Identify which cell holds the provided text, then report its [x, y] central coordinate. 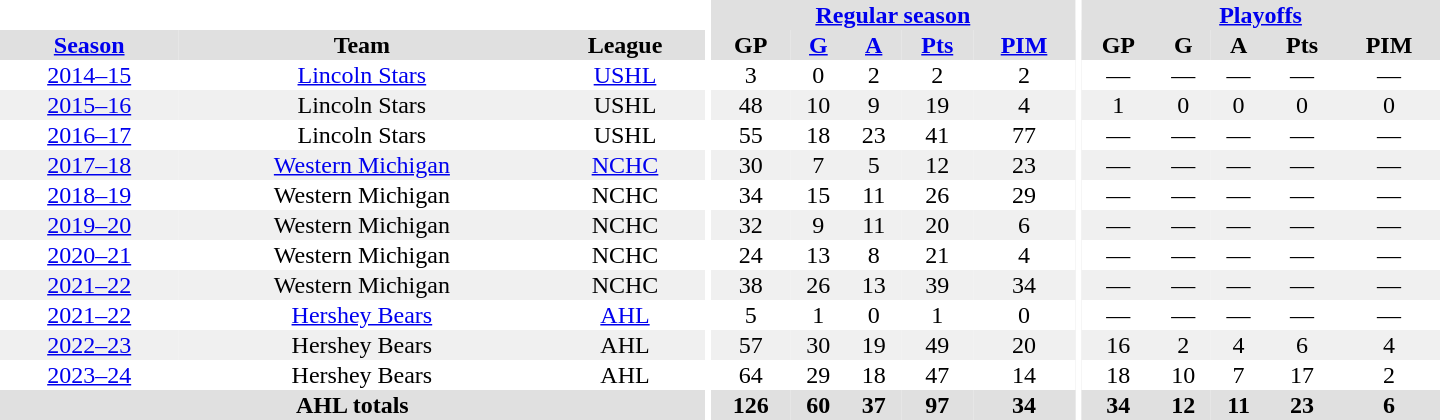
2022–23 [89, 345]
55 [751, 135]
77 [1024, 135]
2023–24 [89, 375]
37 [874, 405]
38 [751, 285]
16 [1118, 345]
2019–20 [89, 225]
AHL totals [352, 405]
17 [1302, 375]
2016–17 [89, 135]
League [624, 45]
2015–16 [89, 105]
Team [362, 45]
97 [937, 405]
57 [751, 345]
2014–15 [89, 75]
Regular season [893, 15]
Playoffs [1260, 15]
2020–21 [89, 255]
8 [874, 255]
32 [751, 225]
64 [751, 375]
15 [818, 195]
47 [937, 375]
14 [1024, 375]
2018–19 [89, 195]
21 [937, 255]
41 [937, 135]
39 [937, 285]
Season [89, 45]
60 [818, 405]
49 [937, 345]
3 [751, 75]
2017–18 [89, 165]
126 [751, 405]
48 [751, 105]
24 [751, 255]
